Search for the cell housing the specified text and yield its [x, y] center coordinate. 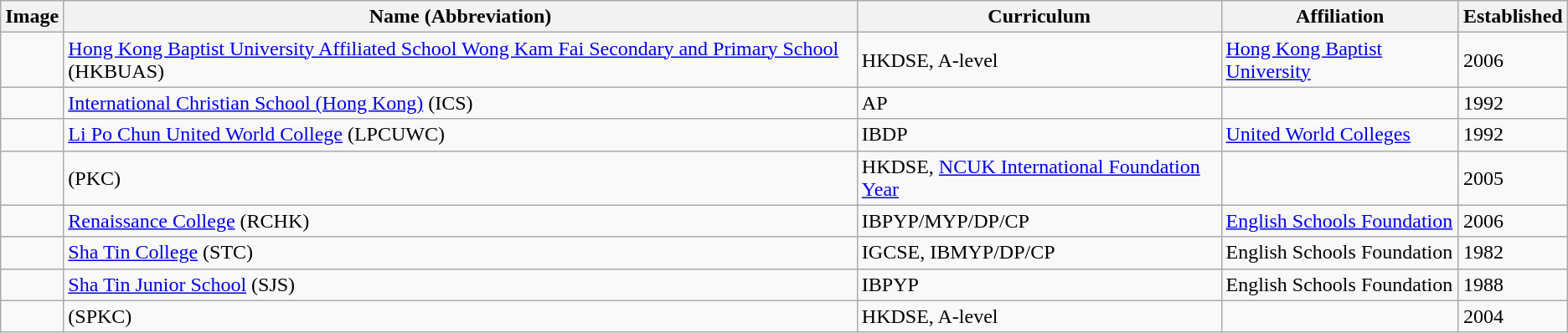
2005 [1513, 177]
IGCSE, IBMYP/DP/CP [1039, 253]
AP [1039, 103]
United World Colleges [1340, 135]
IBPYP/MYP/DP/CP [1039, 221]
Established [1513, 17]
Image [32, 17]
1982 [1513, 253]
Renaissance College (RCHK) [461, 221]
(PKC) [461, 177]
Li Po Chun United World College (LPCUWC) [461, 135]
Curriculum [1039, 17]
Sha Tin Junior School (SJS) [461, 284]
IBPYP [1039, 284]
International Christian School (Hong Kong) (ICS) [461, 103]
Name (Abbreviation) [461, 17]
Affiliation [1340, 17]
HKDSE, NCUK International Foundation Year [1039, 177]
Sha Tin College (STC) [461, 253]
Hong Kong Baptist University [1340, 60]
2004 [1513, 316]
1988 [1513, 284]
(SPKC) [461, 316]
IBDP [1039, 135]
Hong Kong Baptist University Affiliated School Wong Kam Fai Secondary and Primary School (HKBUAS) [461, 60]
